Provide the (X, Y) coordinate of the cell's center where the given text is located.  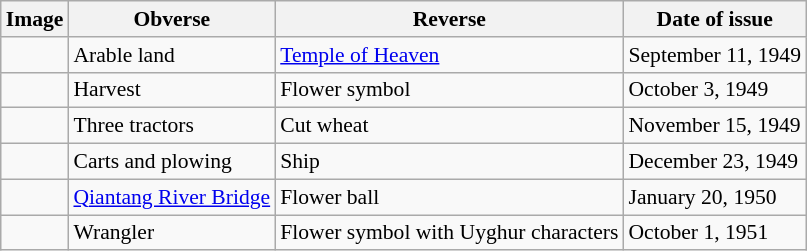
Qiantang River Bridge (172, 197)
Flower ball (449, 197)
November 15, 1949 (714, 126)
October 3, 1949 (714, 90)
December 23, 1949 (714, 162)
Temple of Heaven (449, 55)
Carts and plowing (172, 162)
Three tractors (172, 126)
Flower symbol with Uyghur characters (449, 233)
January 20, 1950 (714, 197)
Obverse (172, 19)
Wrangler (172, 233)
Harvest (172, 90)
Reverse (449, 19)
Date of issue (714, 19)
Flower symbol (449, 90)
October 1, 1951 (714, 233)
Cut wheat (449, 126)
Image (35, 19)
Arable land (172, 55)
Ship (449, 162)
September 11, 1949 (714, 55)
